Return (X, Y) of the center of cell containing provided text 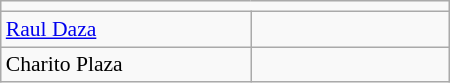
Raul Daza (126, 29)
Charito Plaza (126, 65)
